From the cell containing the given text, extract its center point as [X, Y] coordinate. 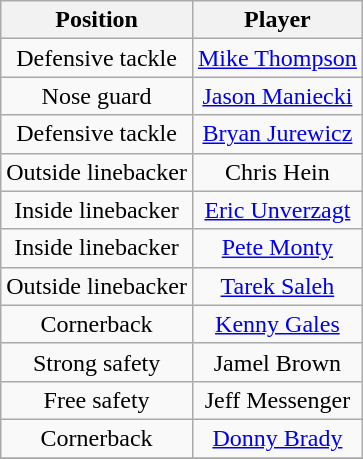
Pete Monty [277, 248]
Chris Hein [277, 172]
Strong safety [97, 362]
Tarek Saleh [277, 286]
Free safety [97, 400]
Jeff Messenger [277, 400]
Jamel Brown [277, 362]
Eric Unverzagt [277, 210]
Mike Thompson [277, 58]
Position [97, 20]
Jason Maniecki [277, 96]
Nose guard [97, 96]
Bryan Jurewicz [277, 134]
Kenny Gales [277, 324]
Donny Brady [277, 438]
Player [277, 20]
